For the text-containing cell, return its midpoint in (x, y) coordinate format. 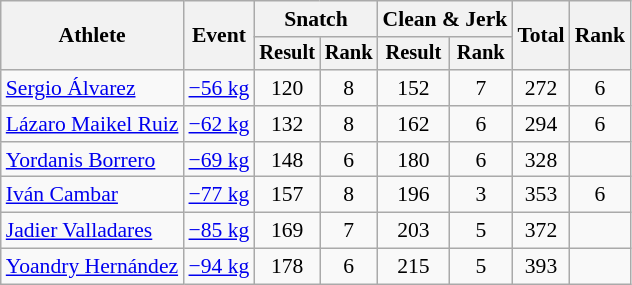
180 (413, 160)
Jadier Valladares (92, 231)
393 (540, 267)
152 (413, 88)
−77 kg (218, 195)
Event (218, 36)
120 (287, 88)
Athlete (92, 36)
148 (287, 160)
372 (540, 231)
215 (413, 267)
169 (287, 231)
−69 kg (218, 160)
353 (540, 195)
Yordanis Borrero (92, 160)
294 (540, 124)
Yoandry Hernández (92, 267)
Sergio Álvarez (92, 88)
−56 kg (218, 88)
157 (287, 195)
162 (413, 124)
Snatch (316, 19)
178 (287, 267)
203 (413, 231)
−85 kg (218, 231)
3 (480, 195)
Lázaro Maikel Ruiz (92, 124)
Iván Cambar (92, 195)
−62 kg (218, 124)
Total (540, 36)
328 (540, 160)
196 (413, 195)
132 (287, 124)
−94 kg (218, 267)
272 (540, 88)
Clean & Jerk (444, 19)
